For the text-containing cell, return its midpoint in (X, Y) coordinate format. 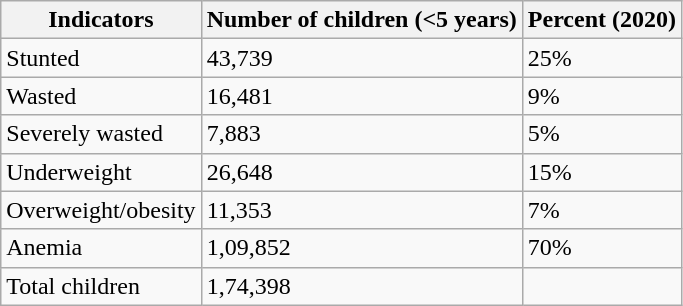
5% (602, 134)
Overweight/obesity (101, 210)
Indicators (101, 20)
7% (602, 210)
Anemia (101, 248)
16,481 (362, 96)
Total children (101, 286)
1,09,852 (362, 248)
Number of children (<5 years) (362, 20)
26,648 (362, 172)
Percent (2020) (602, 20)
Wasted (101, 96)
15% (602, 172)
7,883 (362, 134)
11,353 (362, 210)
Underweight (101, 172)
9% (602, 96)
Stunted (101, 58)
Severely wasted (101, 134)
25% (602, 58)
1,74,398 (362, 286)
70% (602, 248)
43,739 (362, 58)
